From the cell containing the given text, extract its center point as [X, Y] coordinate. 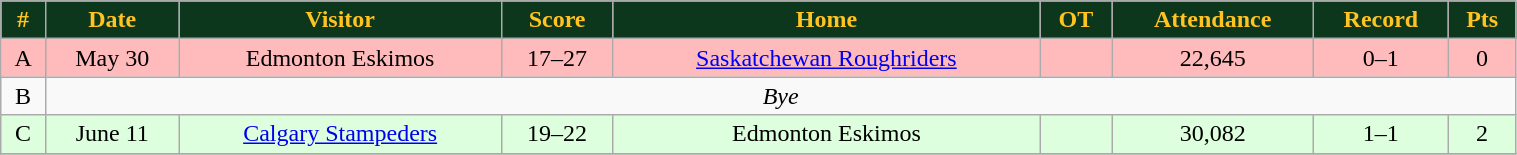
22,645 [1213, 58]
Visitor [340, 20]
0 [1482, 58]
A [24, 58]
C [24, 134]
Home [826, 20]
Bye [780, 96]
30,082 [1213, 134]
June 11 [112, 134]
Calgary Stampeders [340, 134]
May 30 [112, 58]
0–1 [1382, 58]
B [24, 96]
Saskatchewan Roughriders [826, 58]
1–1 [1382, 134]
2 [1482, 134]
Pts [1482, 20]
Score [557, 20]
19–22 [557, 134]
# [24, 20]
Record [1382, 20]
17–27 [557, 58]
Attendance [1213, 20]
OT [1076, 20]
Date [112, 20]
